Capture the cell that displays the provided text and extract its (X, Y) central coordinate. 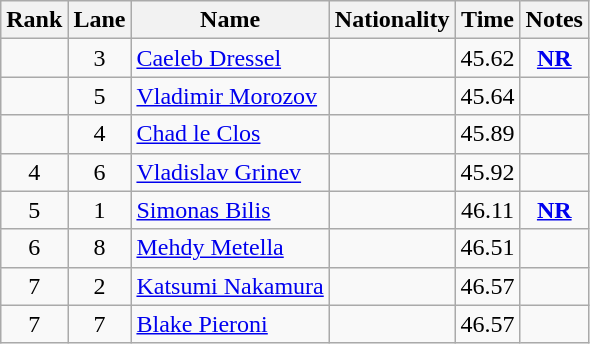
Vladimir Morozov (230, 96)
2 (100, 286)
45.62 (488, 58)
Katsumi Nakamura (230, 286)
46.11 (488, 210)
46.51 (488, 248)
Notes (554, 20)
Caeleb Dressel (230, 58)
3 (100, 58)
45.64 (488, 96)
45.92 (488, 172)
Mehdy Metella (230, 248)
8 (100, 248)
Simonas Bilis (230, 210)
Vladislav Grinev (230, 172)
Name (230, 20)
1 (100, 210)
Time (488, 20)
Rank (34, 20)
Nationality (392, 20)
Lane (100, 20)
Chad le Clos (230, 134)
45.89 (488, 134)
Blake Pieroni (230, 324)
